Provide the [X, Y] coordinate of the cell's center where the given text is located.  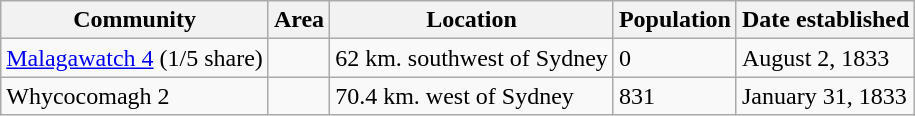
62 km. southwest of Sydney [472, 58]
0 [674, 58]
January 31, 1833 [825, 96]
Area [298, 20]
Population [674, 20]
831 [674, 96]
Date established [825, 20]
Whycocomagh 2 [135, 96]
Community [135, 20]
70.4 km. west of Sydney [472, 96]
August 2, 1833 [825, 58]
Malagawatch 4 (1/5 share) [135, 58]
Location [472, 20]
